Identify which cell holds the provided text, then report its [X, Y] central coordinate. 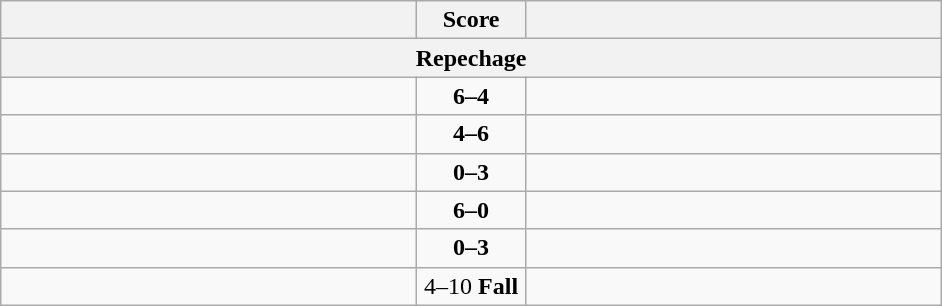
6–4 [472, 96]
Repechage [472, 58]
6–0 [472, 210]
4–6 [472, 134]
Score [472, 20]
4–10 Fall [472, 286]
